Find where the given text appears and provide that cell's center as [X, Y] coordinate. 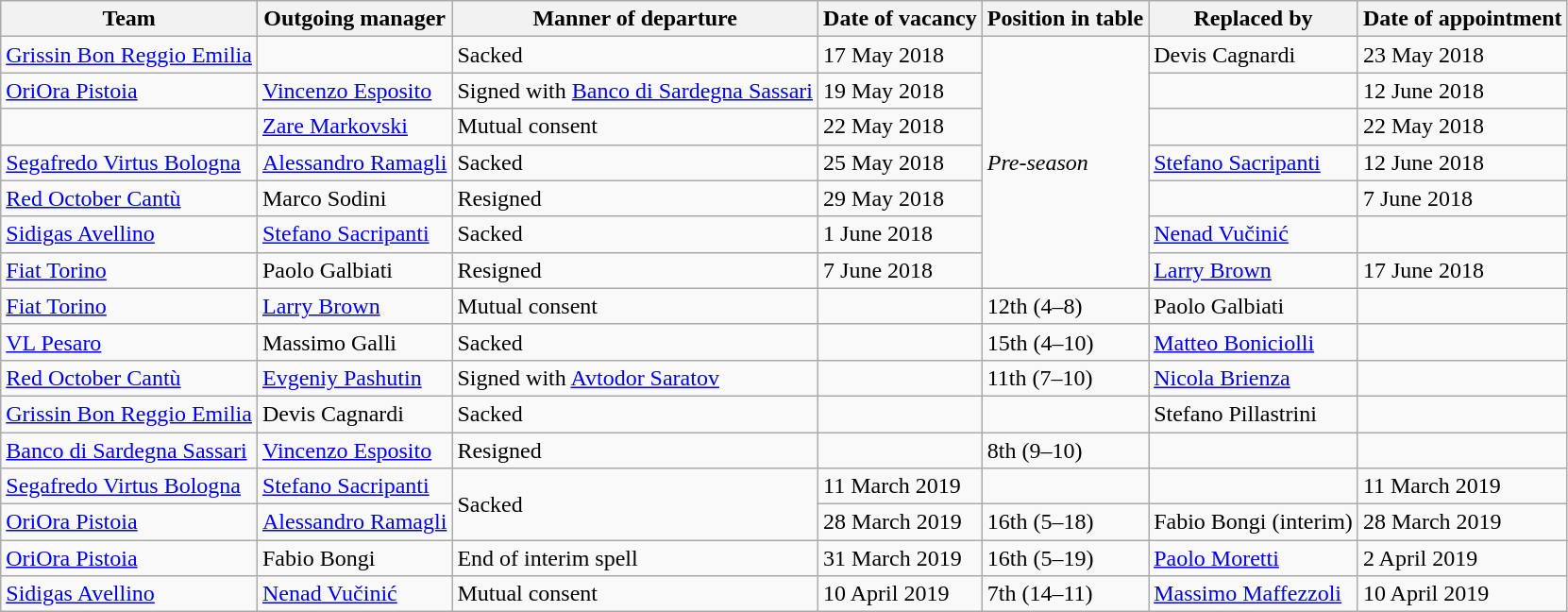
29 May 2018 [901, 198]
7th (14–11) [1065, 594]
Paolo Moretti [1254, 558]
Marco Sodini [354, 198]
Nicola Brienza [1254, 378]
25 May 2018 [901, 162]
Date of appointment [1462, 19]
End of interim spell [635, 558]
Position in table [1065, 19]
Stefano Pillastrini [1254, 414]
2 April 2019 [1462, 558]
Massimo Galli [354, 342]
Replaced by [1254, 19]
Pre-season [1065, 162]
Team [129, 19]
Fabio Bongi [354, 558]
Signed with Avtodor Saratov [635, 378]
23 May 2018 [1462, 55]
15th (4–10) [1065, 342]
Signed with Banco di Sardegna Sassari [635, 91]
31 March 2019 [901, 558]
8th (9–10) [1065, 450]
16th (5–19) [1065, 558]
17 May 2018 [901, 55]
16th (5–18) [1065, 522]
Fabio Bongi (interim) [1254, 522]
Massimo Maffezzoli [1254, 594]
17 June 2018 [1462, 270]
Banco di Sardegna Sassari [129, 450]
Matteo Boniciolli [1254, 342]
12th (4–8) [1065, 306]
Outgoing manager [354, 19]
Date of vacancy [901, 19]
VL Pesaro [129, 342]
19 May 2018 [901, 91]
11th (7–10) [1065, 378]
Manner of departure [635, 19]
Zare Markovski [354, 127]
Evgeniy Pashutin [354, 378]
1 June 2018 [901, 234]
